Find where the given text appears and provide that cell's center as [X, Y] coordinate. 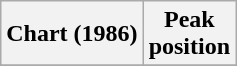
Peakposition [189, 34]
Chart (1986) [72, 34]
